Find where the given text appears and provide that cell's center as [X, Y] coordinate. 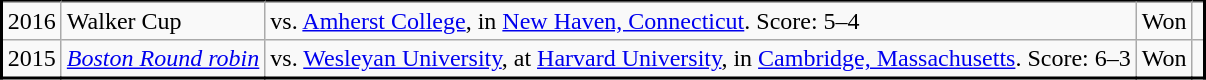
vs. Amherst College, in New Haven, Connecticut. Score: 5–4 [700, 21]
2016 [32, 21]
2015 [32, 60]
Walker Cup [163, 21]
vs. Wesleyan University, at Harvard University, in Cambridge, Massachusetts. Score: 6–3 [700, 60]
Boston Round robin [163, 60]
